Capture the cell that displays the provided text and extract its (X, Y) central coordinate. 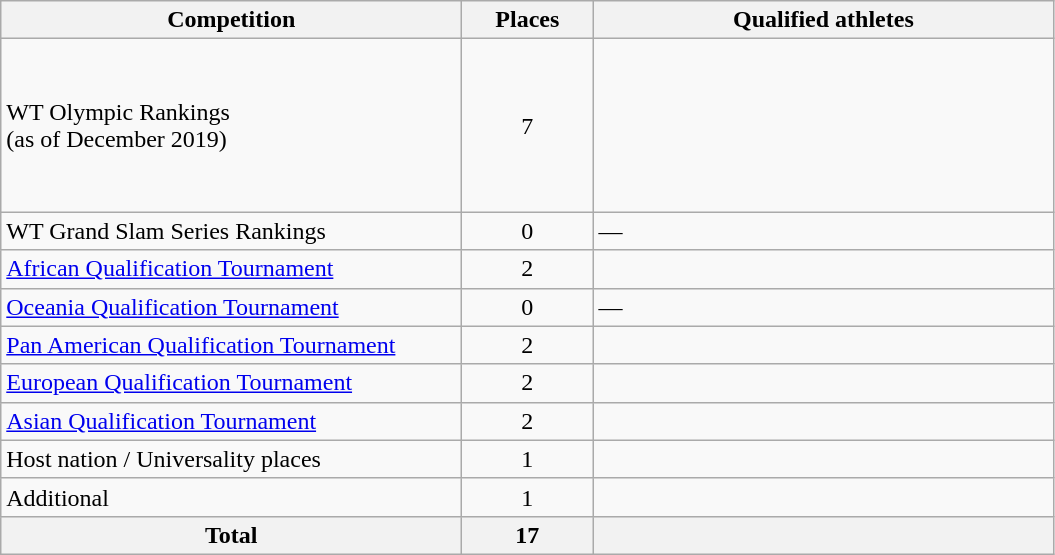
European Qualification Tournament (232, 383)
African Qualification Tournament (232, 269)
Total (232, 535)
WT Olympic Rankings(as of December 2019) (232, 126)
WT Grand Slam Series Rankings (232, 231)
Host nation / Universality places (232, 459)
Competition (232, 20)
17 (528, 535)
Places (528, 20)
7 (528, 126)
Additional (232, 497)
Oceania Qualification Tournament (232, 307)
Qualified athletes (824, 20)
Pan American Qualification Tournament (232, 345)
Asian Qualification Tournament (232, 421)
